Detect which cell encompasses the target text, then output its (x, y) center coordinate. 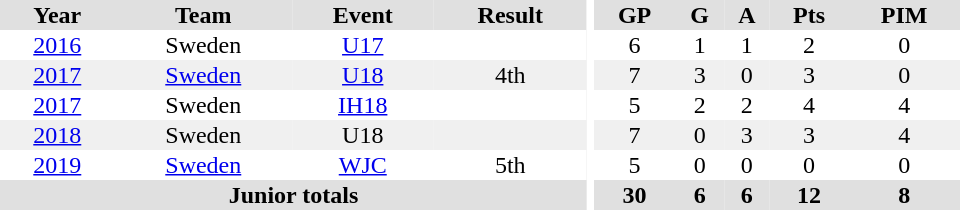
IH18 (363, 105)
PIM (904, 15)
Pts (810, 15)
U17 (363, 45)
WJC (363, 165)
GP (635, 15)
Team (204, 15)
2016 (58, 45)
30 (635, 195)
2018 (58, 135)
A (747, 15)
4th (511, 75)
G (700, 15)
8 (904, 195)
2019 (58, 165)
5th (511, 165)
Result (511, 15)
12 (810, 195)
Event (363, 15)
Junior totals (294, 195)
Year (58, 15)
